Return (X, Y) of the center of cell containing provided text 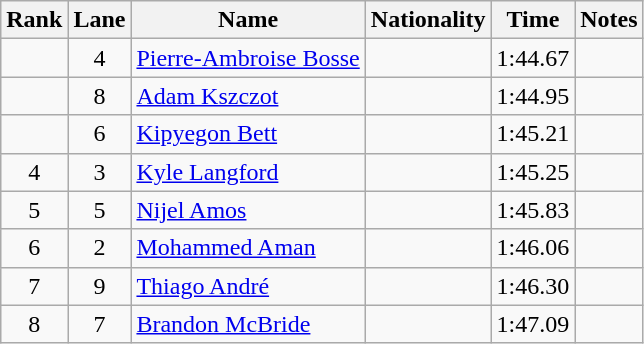
Adam Kszczot (248, 96)
9 (100, 286)
1:45.21 (533, 134)
Kyle Langford (248, 172)
3 (100, 172)
1:47.09 (533, 324)
Kipyegon Bett (248, 134)
2 (100, 248)
Brandon McBride (248, 324)
Time (533, 20)
Rank (34, 20)
Nijel Amos (248, 210)
Nationality (428, 20)
1:46.30 (533, 286)
1:45.25 (533, 172)
Lane (100, 20)
1:46.06 (533, 248)
1:45.83 (533, 210)
Notes (609, 20)
1:44.95 (533, 96)
Pierre-Ambroise Bosse (248, 58)
Thiago André (248, 286)
1:44.67 (533, 58)
Name (248, 20)
Mohammed Aman (248, 248)
